Determine the (X, Y) coordinate at the center of the cell enclosing the given text.  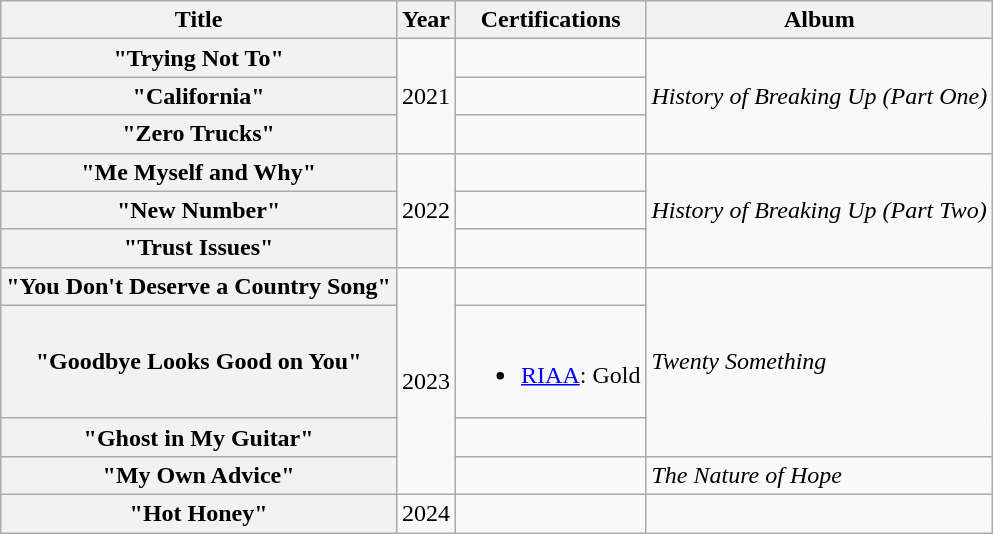
"Zero Trucks" (199, 134)
History of Breaking Up (Part Two) (820, 210)
History of Breaking Up (Part One) (820, 96)
"Goodbye Looks Good on You" (199, 362)
"You Don't Deserve a Country Song" (199, 286)
Title (199, 20)
The Nature of Hope (820, 475)
"Hot Honey" (199, 513)
"My Own Advice" (199, 475)
2024 (426, 513)
Certifications (551, 20)
Album (820, 20)
"Me Myself and Why" (199, 172)
2021 (426, 96)
2023 (426, 380)
"Ghost in My Guitar" (199, 437)
"Trying Not To" (199, 58)
"New Number" (199, 210)
RIAA: Gold (551, 362)
Year (426, 20)
2022 (426, 210)
"California" (199, 96)
Twenty Something (820, 362)
"Trust Issues" (199, 248)
